Output the [x, y] coordinate of the center of the cell containing the given text.  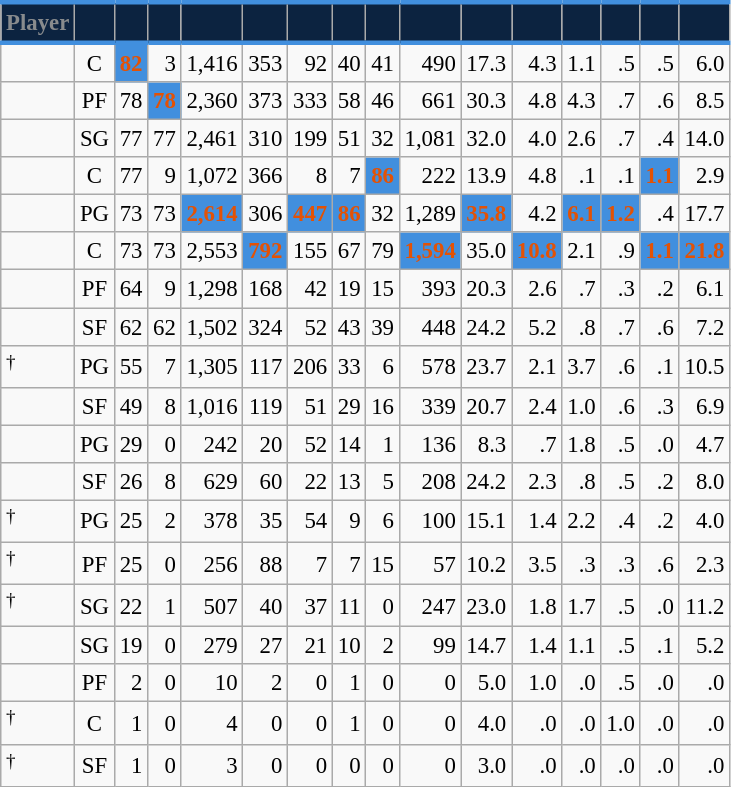
447 [310, 214]
21 [310, 646]
16 [382, 406]
46 [382, 101]
247 [430, 606]
4 [212, 723]
2,614 [212, 214]
119 [266, 406]
339 [430, 406]
1,072 [212, 176]
4.2 [537, 214]
629 [212, 482]
393 [430, 289]
378 [212, 521]
11 [348, 606]
58 [348, 101]
1.7 [582, 606]
2.4 [537, 406]
1,298 [212, 289]
14.0 [704, 139]
3.7 [582, 366]
21.8 [704, 251]
1,594 [430, 251]
306 [266, 214]
41 [382, 62]
1,305 [212, 366]
20 [266, 444]
6.9 [704, 406]
5.0 [486, 683]
10.5 [704, 366]
57 [430, 563]
155 [310, 251]
54 [310, 521]
490 [430, 62]
20.3 [486, 289]
507 [212, 606]
792 [266, 251]
20.7 [486, 406]
1.2 [620, 214]
6.0 [704, 62]
23.0 [486, 606]
15.1 [486, 521]
661 [430, 101]
11.2 [704, 606]
26 [130, 482]
43 [348, 327]
578 [430, 366]
35.8 [486, 214]
3.5 [537, 563]
222 [430, 176]
366 [266, 176]
242 [212, 444]
42 [310, 289]
1,289 [430, 214]
8.0 [704, 482]
14.7 [486, 646]
92 [310, 62]
23.7 [486, 366]
117 [266, 366]
199 [310, 139]
35.0 [486, 251]
13.9 [486, 176]
324 [266, 327]
373 [266, 101]
136 [430, 444]
448 [430, 327]
60 [266, 482]
67 [348, 251]
37 [310, 606]
5 [382, 482]
33 [348, 366]
353 [266, 62]
100 [430, 521]
32.0 [486, 139]
17.3 [486, 62]
30.3 [486, 101]
79 [382, 251]
82 [130, 62]
17.7 [704, 214]
7.2 [704, 327]
2.9 [704, 176]
10.8 [537, 251]
8.3 [486, 444]
99 [430, 646]
1,502 [212, 327]
279 [212, 646]
2,553 [212, 251]
1,081 [430, 139]
39 [382, 327]
4.7 [704, 444]
10.2 [486, 563]
49 [130, 406]
256 [212, 563]
.9 [620, 251]
3.0 [486, 765]
333 [310, 101]
2.2 [582, 521]
14 [348, 444]
13 [348, 482]
55 [130, 366]
1,016 [212, 406]
Player [38, 22]
27 [266, 646]
8.5 [704, 101]
206 [310, 366]
2,461 [212, 139]
2,360 [212, 101]
1,416 [212, 62]
208 [430, 482]
35 [266, 521]
168 [266, 289]
310 [266, 139]
88 [266, 563]
64 [130, 289]
